Output the (X, Y) coordinate of the center of the cell containing the given text.  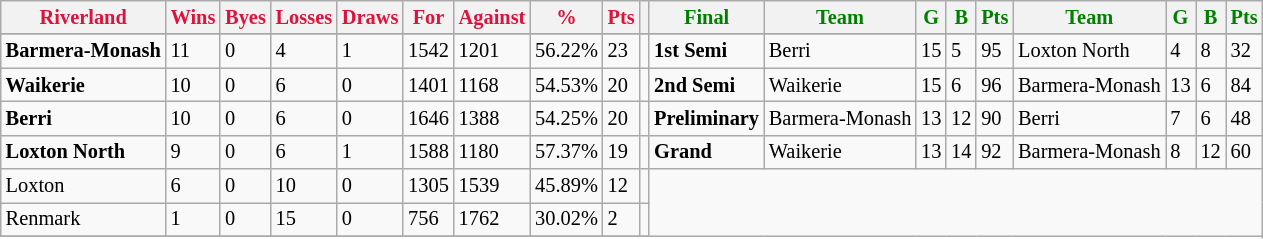
Against (492, 17)
57.37% (566, 152)
5 (961, 51)
60 (1244, 152)
Final (706, 17)
% (566, 17)
1201 (492, 51)
54.25% (566, 118)
1401 (428, 85)
1588 (428, 152)
92 (994, 152)
1646 (428, 118)
84 (1244, 85)
14 (961, 152)
30.02% (566, 219)
23 (622, 51)
1st Semi (706, 51)
Grand (706, 152)
19 (622, 152)
7 (1181, 118)
Losses (304, 17)
96 (994, 85)
For (428, 17)
1305 (428, 186)
1539 (492, 186)
48 (1244, 118)
32 (1244, 51)
756 (428, 219)
56.22% (566, 51)
Preliminary (706, 118)
Loxton (84, 186)
45.89% (566, 186)
Renmark (84, 219)
Byes (245, 17)
2nd Semi (706, 85)
1168 (492, 85)
Riverland (84, 17)
Wins (194, 17)
1180 (492, 152)
54.53% (566, 85)
9 (194, 152)
Draws (370, 17)
2 (622, 219)
1542 (428, 51)
11 (194, 51)
95 (994, 51)
1388 (492, 118)
1762 (492, 219)
90 (994, 118)
